Search for the cell housing the specified text and yield its (x, y) center coordinate. 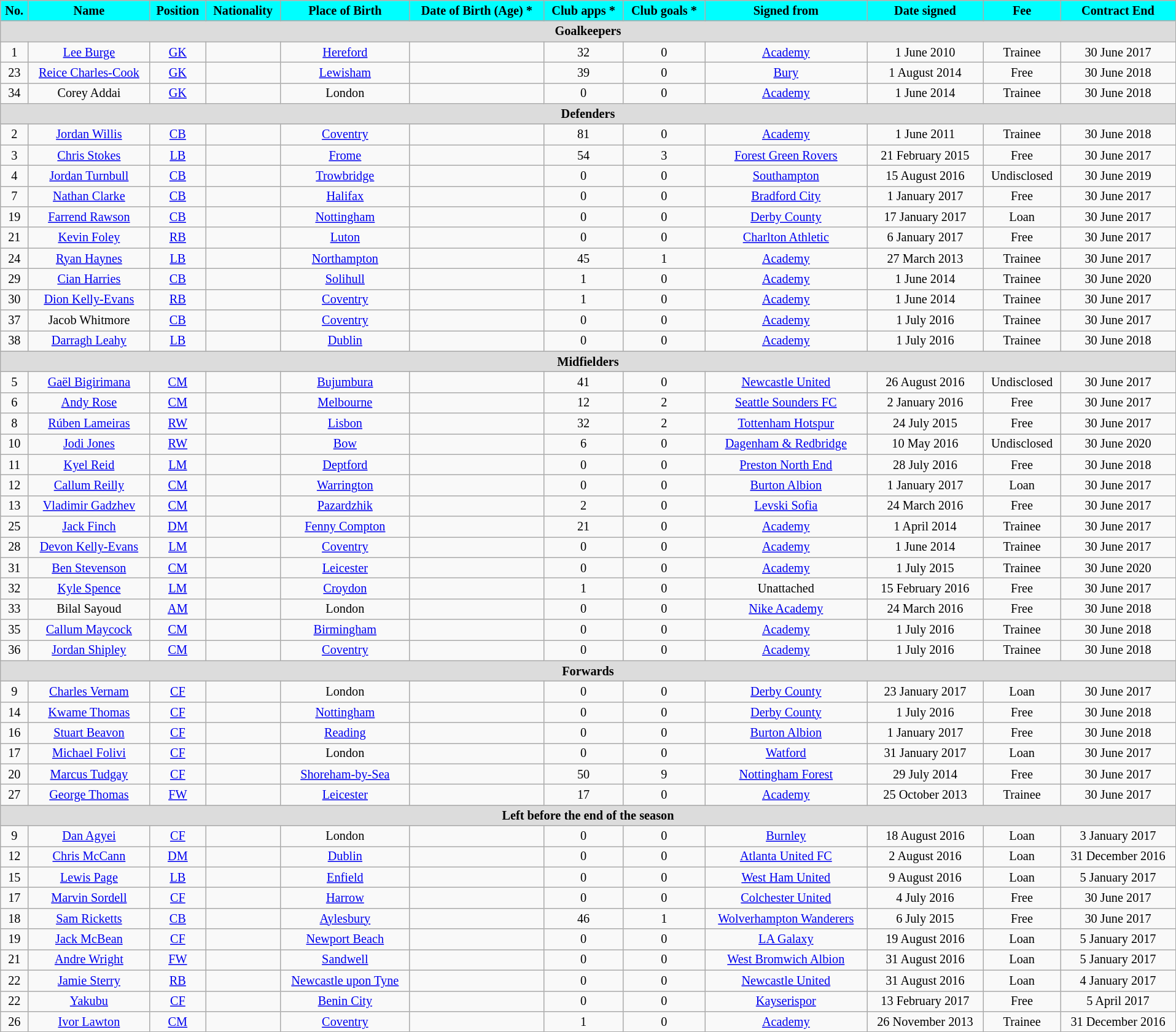
Nottingham Forest (786, 774)
Position (178, 10)
29 (15, 279)
Left before the end of the season (588, 815)
Tottenham Hotspur (786, 423)
Date of Birth (Age) * (477, 10)
Benin City (345, 1001)
20 (15, 774)
Kevin Foley (89, 238)
Devon Kelly-Evans (89, 547)
Marvin Sordell (89, 898)
24 July 2015 (925, 423)
4 January 2017 (1118, 980)
Reading (345, 733)
4 July 2016 (925, 898)
18 August 2016 (925, 836)
Michael Folivi (89, 753)
15 February 2016 (925, 588)
7 (15, 196)
Jordan Turnbull (89, 176)
Pazardzhik (345, 506)
2 August 2016 (925, 856)
Charles Vernam (89, 691)
Cian Harries (89, 279)
25 October 2013 (925, 794)
Nike Academy (786, 609)
Gaël Bigirimana (89, 382)
29 July 2014 (925, 774)
26 (15, 1022)
Northampton (345, 258)
Sandwell (345, 960)
13 (15, 506)
36 (15, 650)
23 (15, 72)
4 (15, 176)
39 (583, 72)
34 (15, 93)
Jordan Willis (89, 134)
38 (15, 341)
Dion Kelly-Evans (89, 300)
6 January 2017 (925, 238)
46 (583, 918)
Deptford (345, 465)
28 July 2016 (925, 465)
Atlanta United FC (786, 856)
Shoreham-by-Sea (345, 774)
Vladimir Gadzhev (89, 506)
21 February 2015 (925, 155)
1 June 2010 (925, 52)
Kyle Spence (89, 588)
31 January 2017 (925, 753)
Bilal Sayoud (89, 609)
19 August 2016 (925, 939)
Lewis Page (89, 877)
31 (15, 568)
35 (15, 630)
Warrington (345, 485)
Newport Beach (345, 939)
Jordan Shipley (89, 650)
Callum Reilly (89, 485)
Birmingham (345, 630)
Jack McBean (89, 939)
Stuart Beavon (89, 733)
13 February 2017 (925, 1001)
Nathan Clarke (89, 196)
Fee (1022, 10)
10 (15, 444)
24 (15, 258)
30 June 2019 (1118, 176)
Date signed (925, 10)
Rúben Lameiras (89, 423)
Aylesbury (345, 918)
2 January 2016 (925, 403)
Wolverhampton Wanderers (786, 918)
Jack Finch (89, 526)
Bujumbura (345, 382)
Kyel Reid (89, 465)
Trowbridge (345, 176)
Farrend Rawson (89, 217)
5 (15, 382)
Lisbon (345, 423)
AM (178, 609)
Ivor Lawton (89, 1022)
14 (15, 712)
Melbourne (345, 403)
Place of Birth (345, 10)
Signed from (786, 10)
Croydon (345, 588)
Name (89, 10)
5 April 2017 (1118, 1001)
33 (15, 609)
Unattached (786, 588)
15 (15, 877)
Frome (345, 155)
Club apps * (583, 10)
Chris McCann (89, 856)
Marcus Tudgay (89, 774)
28 (15, 547)
8 (15, 423)
Dan Agyei (89, 836)
27 March 2013 (925, 258)
Dagenham & Redbridge (786, 444)
26 August 2016 (925, 382)
54 (583, 155)
Colchester United (786, 898)
West Bromwich Albion (786, 960)
Contract End (1118, 10)
Sam Ricketts (89, 918)
Goalkeepers (588, 31)
1 July 2015 (925, 568)
Jamie Sterry (89, 980)
Watford (786, 753)
Bury (786, 72)
Midfielders (588, 362)
6 July 2015 (925, 918)
Lee Burge (89, 52)
Andre Wright (89, 960)
George Thomas (89, 794)
3 January 2017 (1118, 836)
30 (15, 300)
Darragh Leahy (89, 341)
Corey Addai (89, 93)
Southampton (786, 176)
Reice Charles-Cook (89, 72)
Club goals * (664, 10)
Harrow (345, 898)
West Ham United (786, 877)
Ryan Haynes (89, 258)
1 August 2014 (925, 72)
Hereford (345, 52)
10 May 2016 (925, 444)
Forwards (588, 671)
Callum Maycock (89, 630)
Forest Green Rovers (786, 155)
1 April 2014 (925, 526)
Levski Sofia (786, 506)
Bradford City (786, 196)
1 June 2011 (925, 134)
Seattle Sounders FC (786, 403)
Newcastle upon Tyne (345, 980)
Lewisham (345, 72)
9 August 2016 (925, 877)
81 (583, 134)
Defenders (588, 114)
50 (583, 774)
41 (583, 382)
Ben Stevenson (89, 568)
Fenny Compton (345, 526)
18 (15, 918)
Enfield (345, 877)
25 (15, 526)
11 (15, 465)
Andy Rose (89, 403)
15 August 2016 (925, 176)
Kayserispor (786, 1001)
Halifax (345, 196)
Solihull (345, 279)
45 (583, 258)
Kwame Thomas (89, 712)
Chris Stokes (89, 155)
No. (15, 10)
23 January 2017 (925, 691)
37 (15, 320)
26 November 2013 (925, 1022)
Luton (345, 238)
Charlton Athletic (786, 238)
27 (15, 794)
Jodi Jones (89, 444)
16 (15, 733)
Jacob Whitmore (89, 320)
Burnley (786, 836)
17 January 2017 (925, 217)
Bow (345, 444)
Nationality (243, 10)
Preston North End (786, 465)
LA Galaxy (786, 939)
Yakubu (89, 1001)
